Search for the cell housing the specified text and yield its [X, Y] center coordinate. 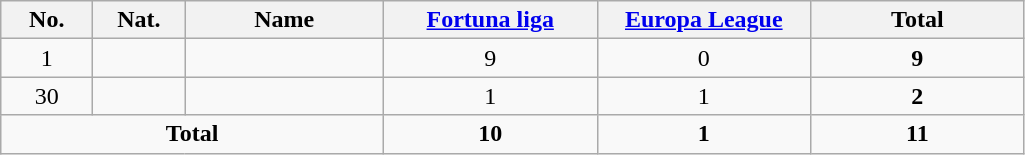
No. [47, 20]
11 [918, 134]
30 [47, 96]
Nat. [139, 20]
Name [284, 20]
Fortuna liga [490, 20]
Europa League [704, 20]
10 [490, 134]
0 [704, 58]
2 [918, 96]
